Find where the given text appears and provide that cell's center as (X, Y) coordinate. 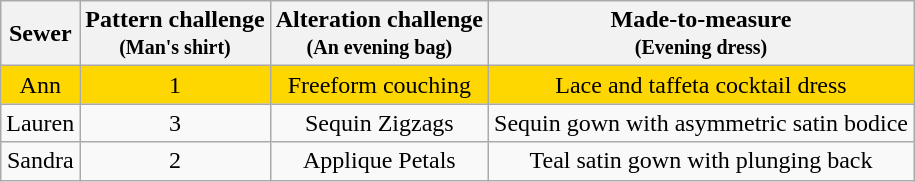
3 (175, 123)
Teal satin gown with plunging back (702, 161)
Alteration challenge(An evening bag) (379, 34)
Lace and taffeta cocktail dress (702, 85)
1 (175, 85)
2 (175, 161)
Made-to-measure(Evening dress) (702, 34)
Pattern challenge(Man's shirt) (175, 34)
Sewer (40, 34)
Sequin gown with asymmetric satin bodice (702, 123)
Ann (40, 85)
Lauren (40, 123)
Sequin Zigzags (379, 123)
Freeform couching (379, 85)
Applique Petals (379, 161)
Sandra (40, 161)
